Provide the [x, y] coordinate of the cell's center where the given text is located.  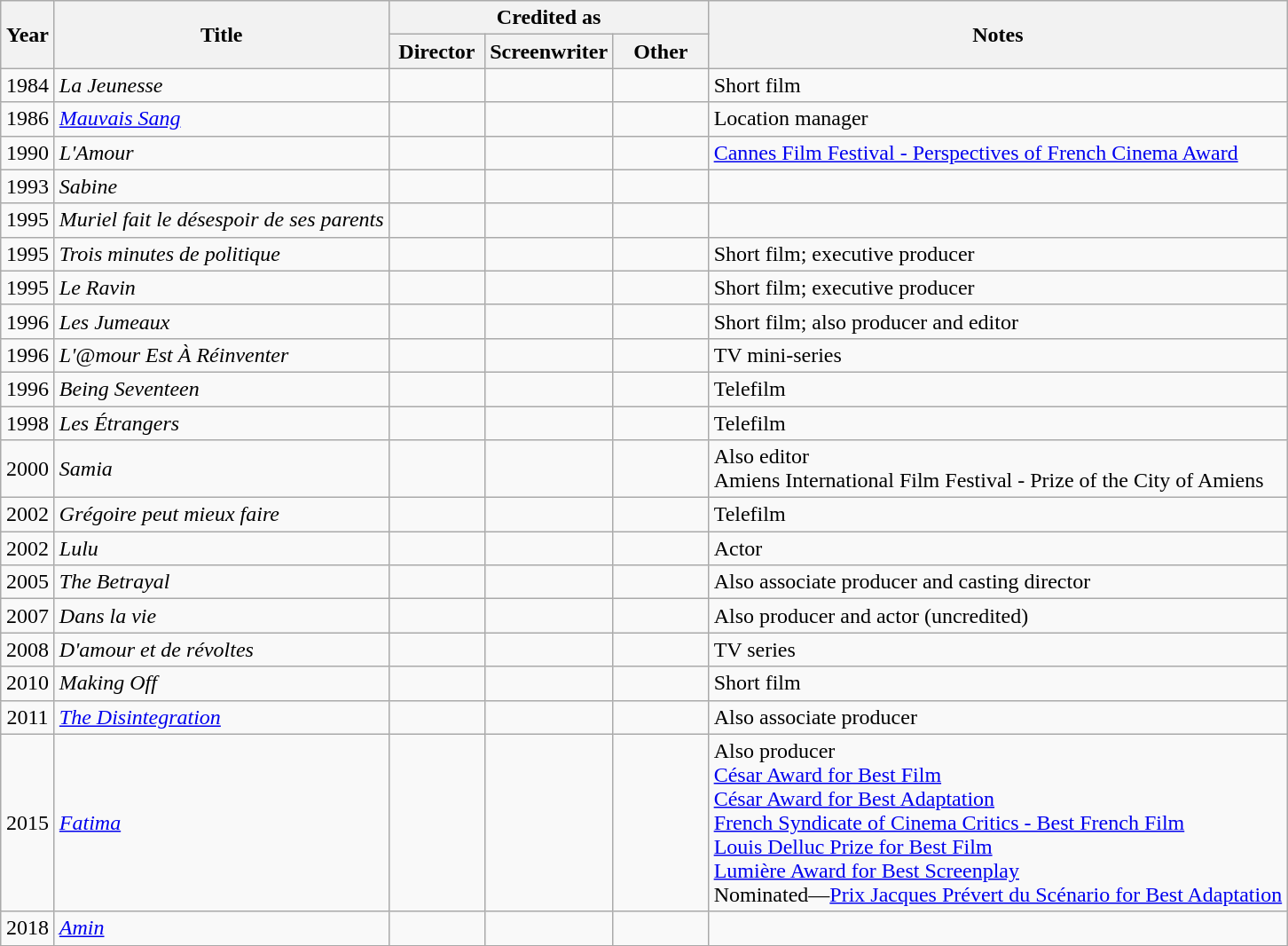
La Jeunesse [222, 85]
L'Amour [222, 153]
Screenwriter [549, 51]
Also associate producer [998, 717]
1984 [28, 85]
Trois minutes de politique [222, 254]
Les Jumeaux [222, 321]
TV series [998, 650]
The Disintegration [222, 717]
Title [222, 35]
TV mini-series [998, 355]
Les Étrangers [222, 423]
Location manager [998, 119]
1986 [28, 119]
Le Ravin [222, 288]
Year [28, 35]
Notes [998, 35]
2015 [28, 823]
Also editorAmiens International Film Festival - Prize of the City of Amiens [998, 469]
Also associate producer and casting director [998, 582]
Muriel fait le désespoir de ses parents [222, 220]
Dans la vie [222, 616]
1993 [28, 186]
Amin [222, 928]
Short film; also producer and editor [998, 321]
2010 [28, 683]
1990 [28, 153]
2000 [28, 469]
Also producer and actor (uncredited) [998, 616]
Cannes Film Festival - Perspectives of French Cinema Award [998, 153]
Being Seventeen [222, 389]
Samia [222, 469]
Mauvais Sang [222, 119]
2018 [28, 928]
2011 [28, 717]
Fatima [222, 823]
Grégoire peut mieux faire [222, 515]
Credited as [548, 18]
Sabine [222, 186]
Lulu [222, 548]
Director [436, 51]
2007 [28, 616]
The Betrayal [222, 582]
Actor [998, 548]
Making Off [222, 683]
D'amour et de révoltes [222, 650]
2008 [28, 650]
L'@mour Est À Réinventer [222, 355]
1998 [28, 423]
2005 [28, 582]
Other [662, 51]
